Pinpoint the cell where the given text exists, returning its (x, y) midpoint coordinate. 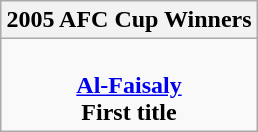
Al-Faisaly First title (129, 85)
2005 AFC Cup Winners (129, 20)
